Extract the (X, Y) coordinate from the center of the cell holding the provided text.  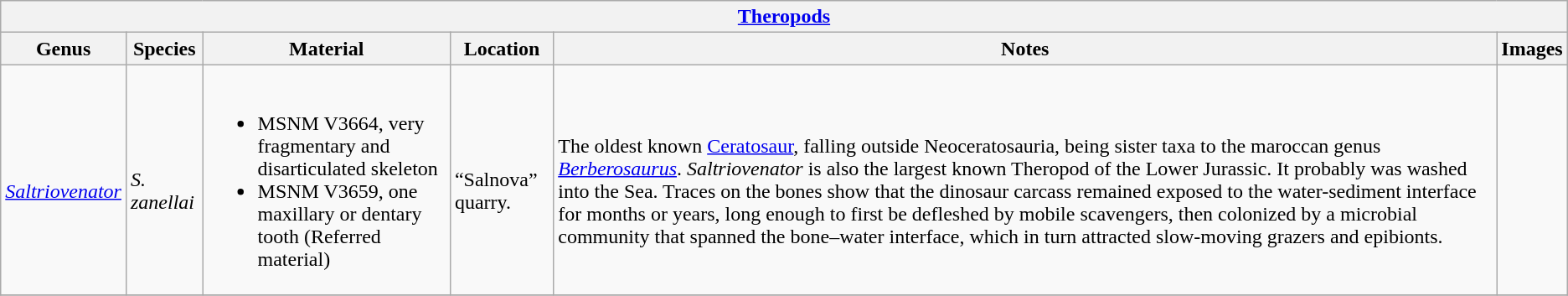
Notes (1025, 49)
Species (164, 49)
“Salnova” quarry. (501, 179)
Theropods (784, 17)
Saltriovenator (64, 179)
Location (501, 49)
MSNM V3664, very fragmentary and disarticulated skeletonMSNM V3659, one maxillary or dentary tooth (Referred material) (327, 179)
Images (1532, 49)
S. zanellai (164, 179)
Material (327, 49)
Genus (64, 49)
